From the cell containing the given text, extract its center point as (X, Y) coordinate. 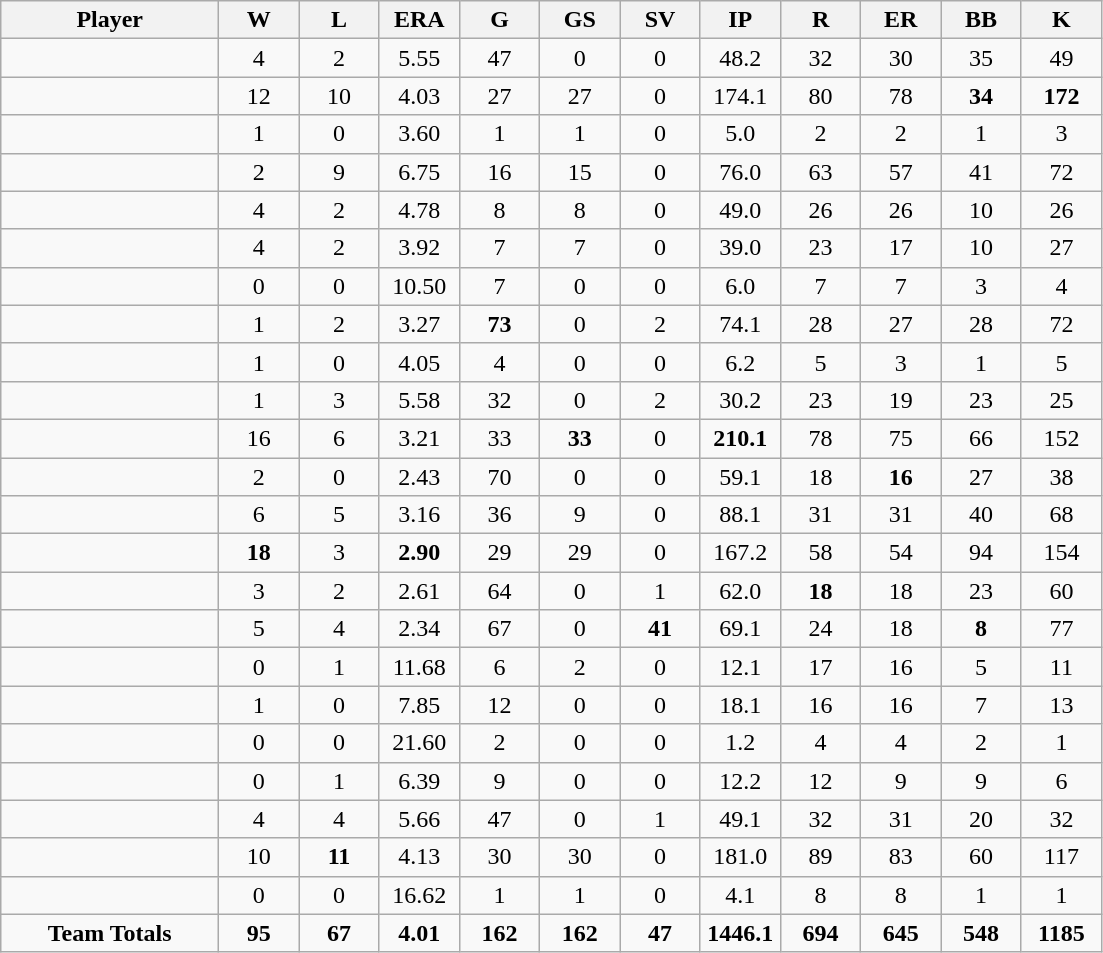
80 (820, 96)
18.1 (740, 705)
694 (820, 933)
154 (1061, 553)
39.0 (740, 248)
76.0 (740, 172)
5.58 (419, 400)
Team Totals (110, 933)
54 (901, 553)
12.2 (740, 781)
6.0 (740, 286)
11.68 (419, 667)
36 (499, 515)
L (339, 20)
12.1 (740, 667)
4.13 (419, 857)
73 (499, 324)
GS (580, 20)
62.0 (740, 591)
210.1 (740, 438)
4.03 (419, 96)
1185 (1061, 933)
58 (820, 553)
174.1 (740, 96)
63 (820, 172)
5.55 (419, 58)
4.05 (419, 362)
W (259, 20)
15 (580, 172)
89 (820, 857)
5.66 (419, 819)
25 (1061, 400)
4.78 (419, 210)
3.92 (419, 248)
IP (740, 20)
30.2 (740, 400)
75 (901, 438)
7.85 (419, 705)
1446.1 (740, 933)
R (820, 20)
74.1 (740, 324)
6.2 (740, 362)
70 (499, 477)
2.61 (419, 591)
66 (981, 438)
4.1 (740, 895)
548 (981, 933)
Player (110, 20)
19 (901, 400)
152 (1061, 438)
181.0 (740, 857)
2.43 (419, 477)
57 (901, 172)
5.0 (740, 134)
1.2 (740, 743)
BB (981, 20)
49.0 (740, 210)
83 (901, 857)
21.60 (419, 743)
3.27 (419, 324)
16.62 (419, 895)
68 (1061, 515)
K (1061, 20)
SV (660, 20)
3.16 (419, 515)
172 (1061, 96)
3.60 (419, 134)
4.01 (419, 933)
69.1 (740, 629)
88.1 (740, 515)
59.1 (740, 477)
6.75 (419, 172)
49 (1061, 58)
6.39 (419, 781)
117 (1061, 857)
10.50 (419, 286)
77 (1061, 629)
167.2 (740, 553)
ER (901, 20)
24 (820, 629)
94 (981, 553)
95 (259, 933)
49.1 (740, 819)
20 (981, 819)
40 (981, 515)
3.21 (419, 438)
2.90 (419, 553)
2.34 (419, 629)
35 (981, 58)
645 (901, 933)
34 (981, 96)
38 (1061, 477)
ERA (419, 20)
13 (1061, 705)
G (499, 20)
64 (499, 591)
48.2 (740, 58)
